Capture the cell that displays the provided text and extract its (X, Y) central coordinate. 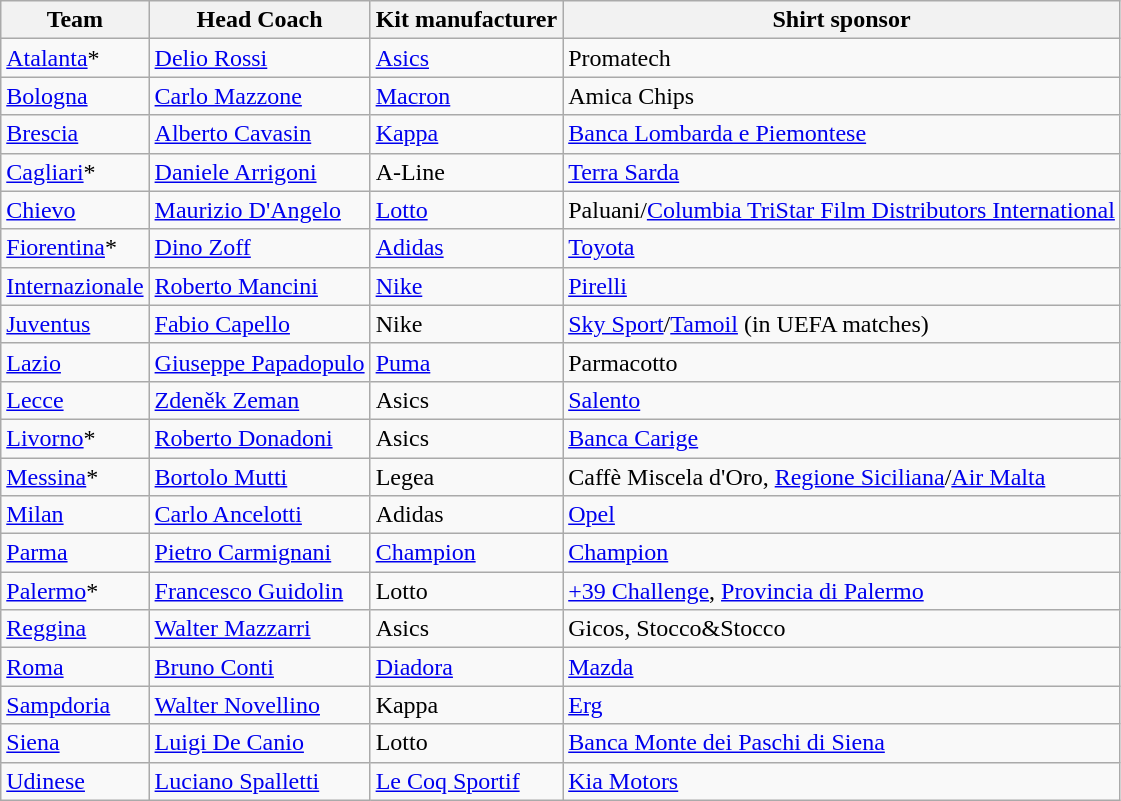
Bortolo Mutti (260, 477)
Fabio Capello (260, 324)
Amica Chips (842, 96)
Palermo* (75, 591)
Francesco Guidolin (260, 591)
Daniele Arrigoni (260, 172)
Walter Novellino (260, 705)
Zdeněk Zeman (260, 400)
Dino Zoff (260, 248)
Sampdoria (75, 705)
Delio Rossi (260, 58)
Shirt sponsor (842, 20)
Paluani/Columbia TriStar Film Distributors International (842, 210)
Milan (75, 515)
Pirelli (842, 286)
Brescia (75, 134)
Toyota (842, 248)
Salento (842, 400)
Walter Mazzarri (260, 629)
Kia Motors (842, 781)
Roma (75, 667)
Banca Monte dei Paschi di Siena (842, 743)
Giuseppe Papadopulo (260, 362)
Livorno* (75, 438)
Pietro Carmignani (260, 553)
Roberto Donadoni (260, 438)
Parma (75, 553)
Roberto Mancini (260, 286)
Caffè Miscela d'Oro, Regione Siciliana/Air Malta (842, 477)
Bruno Conti (260, 667)
Juventus (75, 324)
Carlo Ancelotti (260, 515)
Maurizio D'Angelo (260, 210)
Chievo (75, 210)
Kit manufacturer (466, 20)
Luciano Spalletti (260, 781)
+39 Challenge, Provincia di Palermo (842, 591)
Puma (466, 362)
Internazionale (75, 286)
Udinese (75, 781)
Atalanta* (75, 58)
Reggina (75, 629)
Le Coq Sportif (466, 781)
Diadora (466, 667)
Banca Carige (842, 438)
Bologna (75, 96)
Cagliari* (75, 172)
Parmacotto (842, 362)
Opel (842, 515)
Terra Sarda (842, 172)
Carlo Mazzone (260, 96)
Promatech (842, 58)
Banca Lombarda e Piemontese (842, 134)
Lecce (75, 400)
Mazda (842, 667)
Messina* (75, 477)
Fiorentina* (75, 248)
Erg (842, 705)
Team (75, 20)
A-Line (466, 172)
Sky Sport/Tamoil (in UEFA matches) (842, 324)
Luigi De Canio (260, 743)
Siena (75, 743)
Macron (466, 96)
Gicos, Stocco&Stocco (842, 629)
Lazio (75, 362)
Head Coach (260, 20)
Legea (466, 477)
Alberto Cavasin (260, 134)
